Provide the [X, Y] coordinate of the cell's center where the given text is located.  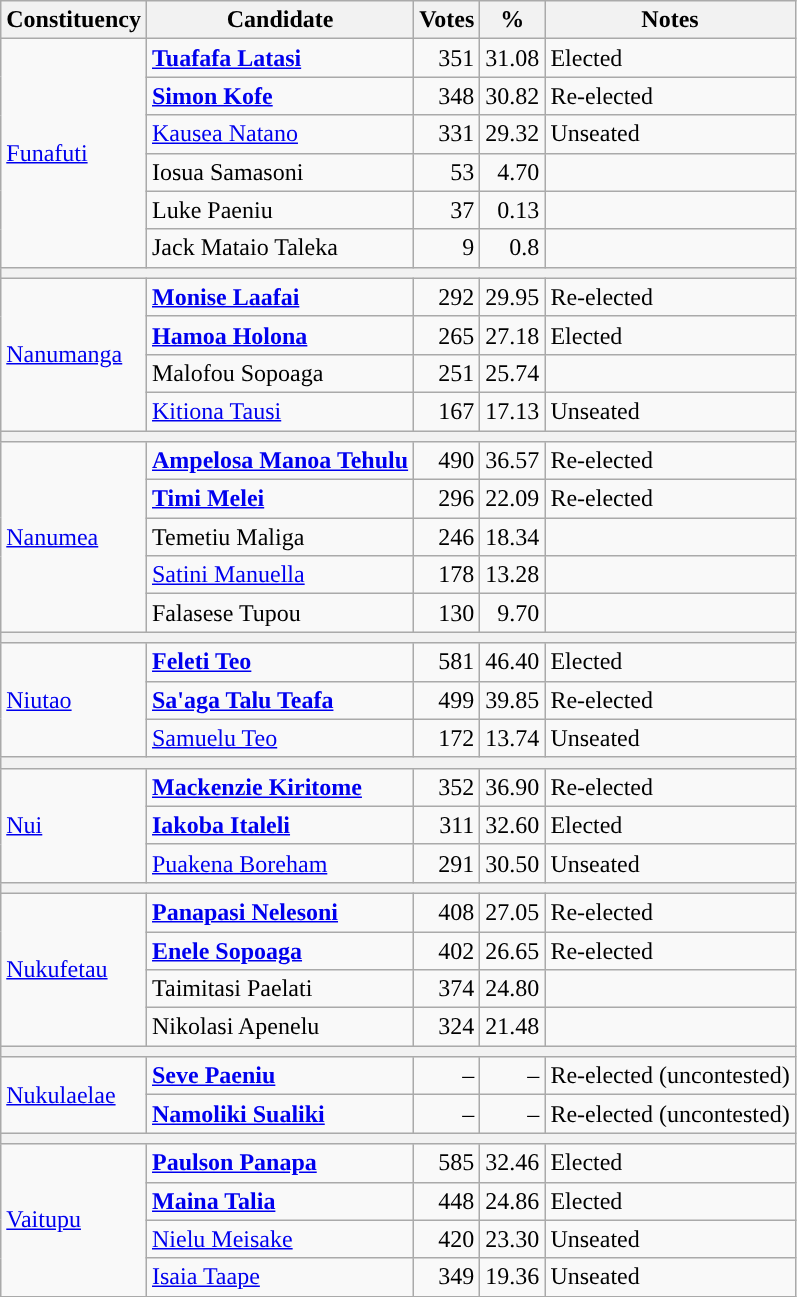
Ampelosa Manoa Tehulu [280, 461]
26.65 [512, 951]
246 [447, 537]
Nikolasi Apenelu [280, 1027]
Nanumanga [74, 354]
13.28 [512, 575]
46.40 [512, 662]
Hamoa Holona [280, 335]
24.86 [512, 1201]
24.80 [512, 989]
352 [447, 787]
Nui [74, 825]
499 [447, 700]
Maina Talia [280, 1201]
Panapasi Nelesoni [280, 912]
Timi Melei [280, 499]
30.50 [512, 863]
402 [447, 951]
27.05 [512, 912]
Constituency [74, 20]
Jack Mataio Taleka [280, 248]
167 [447, 411]
292 [447, 297]
9 [447, 248]
32.46 [512, 1163]
Votes [447, 20]
Paulson Panapa [280, 1163]
Samuelu Teo [280, 738]
29.95 [512, 297]
18.34 [512, 537]
4.70 [512, 172]
448 [447, 1201]
Candidate [280, 20]
296 [447, 499]
374 [447, 989]
27.18 [512, 335]
130 [447, 613]
Tuafafa Latasi [280, 58]
178 [447, 575]
Nanumea [74, 537]
Namoliki Sualiki [280, 1114]
21.48 [512, 1027]
Vaitupu [74, 1220]
Nukulaelae [74, 1095]
Temetiu Maliga [280, 537]
Satini Manuella [280, 575]
265 [447, 335]
Enele Sopoaga [280, 951]
331 [447, 134]
39.85 [512, 700]
420 [447, 1239]
0.8 [512, 248]
19.36 [512, 1277]
30.82 [512, 96]
Sa'aga Talu Teafa [280, 700]
25.74 [512, 373]
585 [447, 1163]
9.70 [512, 613]
Kausea Natano [280, 134]
291 [447, 863]
Funafuti [74, 153]
Monise Laafai [280, 297]
53 [447, 172]
Notes [670, 20]
Kitiona Tausi [280, 411]
Simon Kofe [280, 96]
36.57 [512, 461]
Falasese Tupou [280, 613]
37 [447, 210]
Malofou Sopoaga [280, 373]
22.09 [512, 499]
Isaia Taape [280, 1277]
17.13 [512, 411]
Nielu Meisake [280, 1239]
408 [447, 912]
36.90 [512, 787]
Niutao [74, 700]
349 [447, 1277]
351 [447, 58]
Feleti Teo [280, 662]
251 [447, 373]
Puakena Boreham [280, 863]
23.30 [512, 1239]
172 [447, 738]
581 [447, 662]
490 [447, 461]
Mackenzie Kiritome [280, 787]
Iosua Samasoni [280, 172]
348 [447, 96]
% [512, 20]
0.13 [512, 210]
Seve Paeniu [280, 1076]
32.60 [512, 825]
Nukufetau [74, 969]
311 [447, 825]
324 [447, 1027]
29.32 [512, 134]
Taimitasi Paelati [280, 989]
Iakoba Italeli [280, 825]
13.74 [512, 738]
Luke Paeniu [280, 210]
31.08 [512, 58]
